Pinpoint the cell where the given text exists, returning its [X, Y] midpoint coordinate. 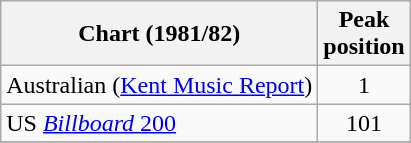
Chart (1981/82) [160, 34]
Peakposition [364, 34]
Australian (Kent Music Report) [160, 85]
US Billboard 200 [160, 123]
1 [364, 85]
101 [364, 123]
